Pinpoint the cell where the given text exists, returning its [X, Y] midpoint coordinate. 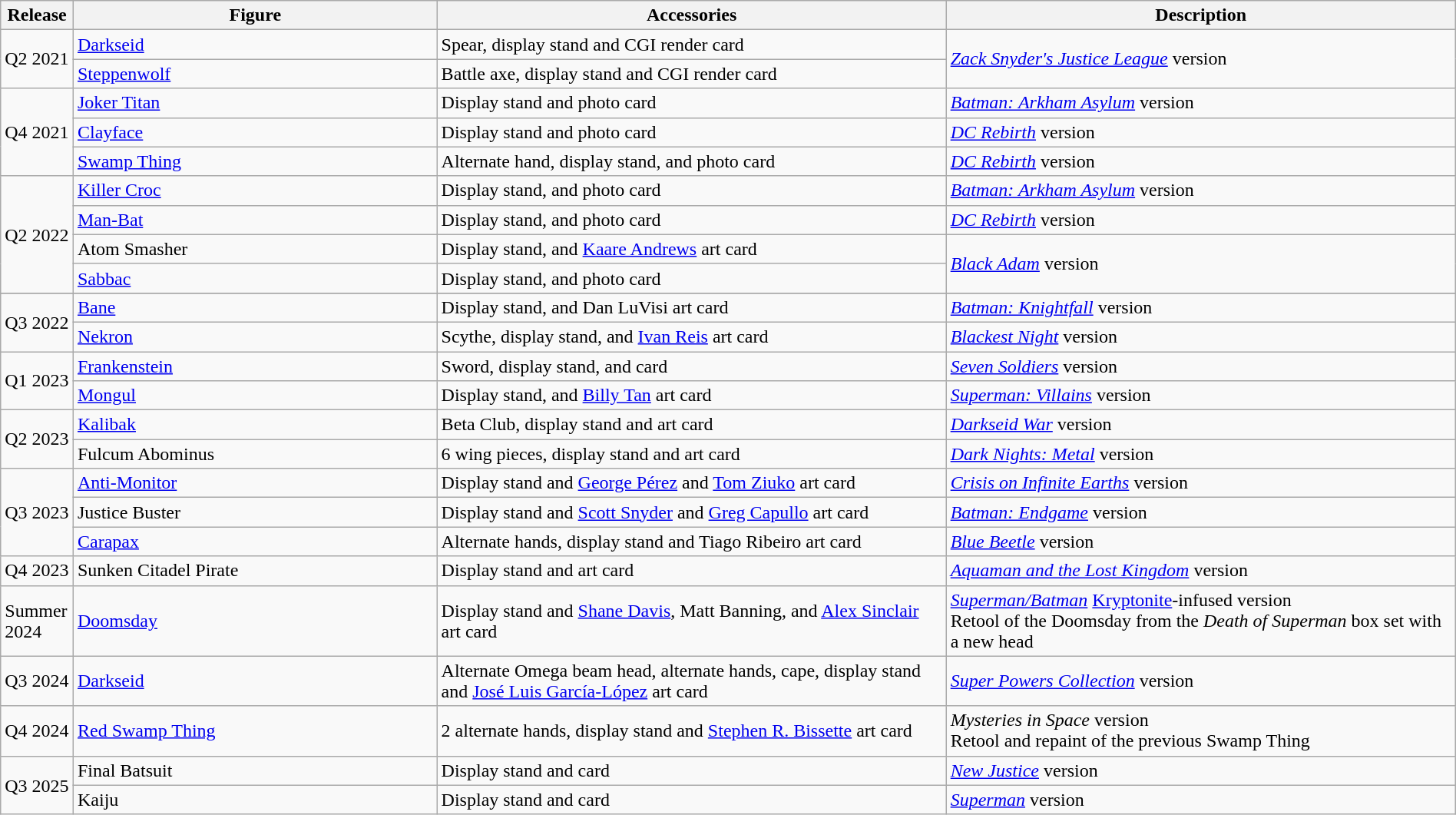
Zack Snyder's Justice League version [1201, 59]
Display stand, and Dan LuVisi art card [691, 307]
Accessories [691, 15]
Clayface [255, 132]
Fulcum Abominus [255, 454]
Kaiju [255, 800]
Super Powers Collection version [1201, 681]
Superman/Batman Kryptonite-infused versionRetool of the Doomsday from the Death of Superman box set with a new head [1201, 621]
Steppenwolf [255, 74]
Red Swamp Thing [255, 731]
Mongul [255, 396]
Alternate hands, display stand and Tiago Ribeiro art card [691, 542]
Q4 2021 [37, 132]
Q1 2023 [37, 381]
Alternate hand, display stand, and photo card [691, 161]
Batman: Endgame version [1201, 512]
Sword, display stand, and card [691, 366]
Killer Croc [255, 190]
Sabbac [255, 278]
Display stand and Shane Davis, Matt Banning, and Alex Sinclair art card [691, 621]
Mysteries in Space versionRetool and repaint of the previous Swamp Thing [1201, 731]
Crisis on Infinite Earths version [1201, 483]
Superman: Villains version [1201, 396]
Description [1201, 15]
Q4 2024 [37, 731]
Seven Soldiers version [1201, 366]
Joker Titan [255, 103]
Figure [255, 15]
Q3 2024 [37, 681]
Display stand and George Pérez and Tom Ziuko art card [691, 483]
Display stand, and Billy Tan art card [691, 396]
Kalibak [255, 425]
Anti-Monitor [255, 483]
Scythe, display stand, and Ivan Reis art card [691, 336]
Q3 2025 [37, 785]
Justice Buster [255, 512]
Q4 2023 [37, 571]
Display stand, and Kaare Andrews art card [691, 249]
Display stand and art card [691, 571]
Display stand and Scott Snyder and Greg Capullo art card [691, 512]
Q2 2023 [37, 439]
Q3 2023 [37, 512]
New Justice version [1201, 770]
Battle axe, display stand and CGI render card [691, 74]
Final Batsuit [255, 770]
Q2 2022 [37, 234]
Doomsday [255, 621]
Nekron [255, 336]
6 wing pieces, display stand and art card [691, 454]
Carapax [255, 542]
Batman: Knightfall version [1201, 307]
2 alternate hands, display stand and Stephen R. Bissette art card [691, 731]
Blackest Night version [1201, 336]
Alternate Omega beam head, alternate hands, cape, display stand and José Luis García-López art card [691, 681]
Frankenstein [255, 366]
Superman version [1201, 800]
Blue Beetle version [1201, 542]
Q3 2022 [37, 322]
Aquaman and the Lost Kingdom version [1201, 571]
Atom Smasher [255, 249]
Darkseid War version [1201, 425]
Black Adam version [1201, 263]
Summer 2024 [37, 621]
Release [37, 15]
Man-Bat [255, 220]
Beta Club, display stand and art card [691, 425]
Swamp Thing [255, 161]
Bane [255, 307]
Sunken Citadel Pirate [255, 571]
Spear, display stand and CGI render card [691, 45]
Q2 2021 [37, 59]
Dark Nights: Metal version [1201, 454]
